Scan for the cell matching the given text and deliver its [x, y] coordinate at center. 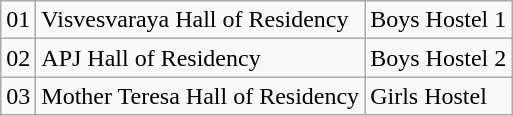
Mother Teresa Hall of Residency [200, 96]
APJ Hall of Residency [200, 58]
03 [18, 96]
Boys Hostel 2 [438, 58]
Boys Hostel 1 [438, 20]
02 [18, 58]
Girls Hostel [438, 96]
01 [18, 20]
Visvesvaraya Hall of Residency [200, 20]
